From the cell containing the given text, extract its center point as [x, y] coordinate. 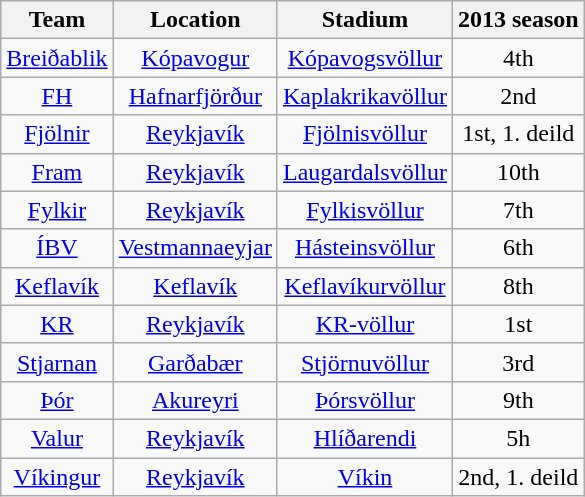
KR-völlur [364, 324]
Þórsvöllur [364, 400]
4th [518, 58]
Hlíðarendi [364, 438]
2nd [518, 96]
FH [57, 96]
Víkin [364, 477]
Kópavogsvöllur [364, 58]
Fjölnisvöllur [364, 134]
Location [195, 20]
1st, 1. deild [518, 134]
Kópavogur [195, 58]
8th [518, 286]
Hásteinsvöllur [364, 248]
9th [518, 400]
Vestmannaeyjar [195, 248]
Fylkisvöllur [364, 210]
Team [57, 20]
Valur [57, 438]
1st [518, 324]
2nd, 1. deild [518, 477]
Stjörnuvöllur [364, 362]
10th [518, 172]
KR [57, 324]
6th [518, 248]
Fjölnir [57, 134]
3rd [518, 362]
Fylkir [57, 210]
5h [518, 438]
Stadium [364, 20]
Breiðablik [57, 58]
Víkingur [57, 477]
Stjarnan [57, 362]
Laugardalsvöllur [364, 172]
7th [518, 210]
Keflavíkurvöllur [364, 286]
Garðabær [195, 362]
Þór [57, 400]
Hafnarfjörður [195, 96]
ÍBV [57, 248]
Akureyri [195, 400]
Fram [57, 172]
2013 season [518, 20]
Kaplakrikavöllur [364, 96]
